Search for the cell housing the specified text and yield its (x, y) center coordinate. 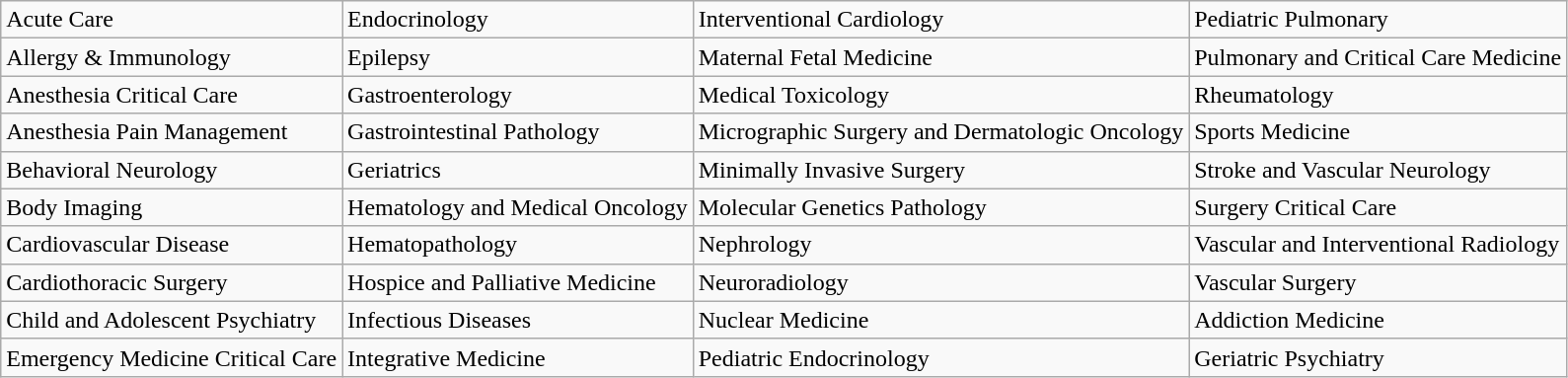
Hematopathology (518, 245)
Addiction Medicine (1378, 320)
Cardiothoracic Surgery (172, 282)
Anesthesia Critical Care (172, 95)
Hospice and Palliative Medicine (518, 282)
Geriatrics (518, 170)
Behavioral Neurology (172, 170)
Medical Toxicology (940, 95)
Child and Adolescent Psychiatry (172, 320)
Pediatric Pulmonary (1378, 20)
Body Imaging (172, 207)
Epilepsy (518, 57)
Surgery Critical Care (1378, 207)
Acute Care (172, 20)
Emergency Medicine Critical Care (172, 357)
Stroke and Vascular Neurology (1378, 170)
Infectious Diseases (518, 320)
Pediatric Endocrinology (940, 357)
Vascular and Interventional Radiology (1378, 245)
Rheumatology (1378, 95)
Vascular Surgery (1378, 282)
Allergy & Immunology (172, 57)
Maternal Fetal Medicine (940, 57)
Integrative Medicine (518, 357)
Micrographic Surgery and Dermatologic Oncology (940, 132)
Geriatric Psychiatry (1378, 357)
Molecular Genetics Pathology (940, 207)
Sports Medicine (1378, 132)
Cardiovascular Disease (172, 245)
Neuroradiology (940, 282)
Anesthesia Pain Management (172, 132)
Gastrointestinal Pathology (518, 132)
Interventional Cardiology (940, 20)
Pulmonary and Critical Care Medicine (1378, 57)
Gastroenterology (518, 95)
Hematology and Medical Oncology (518, 207)
Minimally Invasive Surgery (940, 170)
Nephrology (940, 245)
Endocrinology (518, 20)
Nuclear Medicine (940, 320)
